Pinpoint the cell where the given text exists, returning its (x, y) midpoint coordinate. 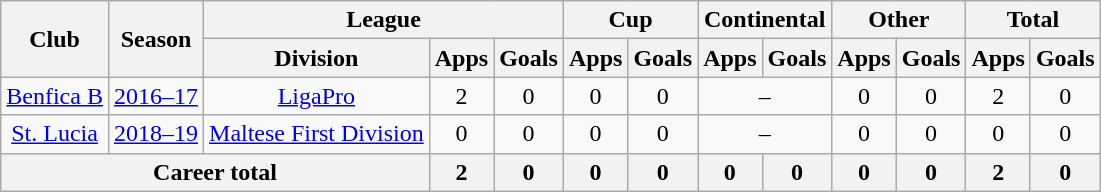
Benfica B (55, 96)
LigaPro (317, 96)
Division (317, 58)
Continental (765, 20)
St. Lucia (55, 134)
Other (899, 20)
League (384, 20)
2018–19 (156, 134)
Career total (215, 172)
Maltese First Division (317, 134)
Cup (630, 20)
2016–17 (156, 96)
Club (55, 39)
Season (156, 39)
Total (1033, 20)
